Provide the [X, Y] coordinate of the cell's center where the given text is located.  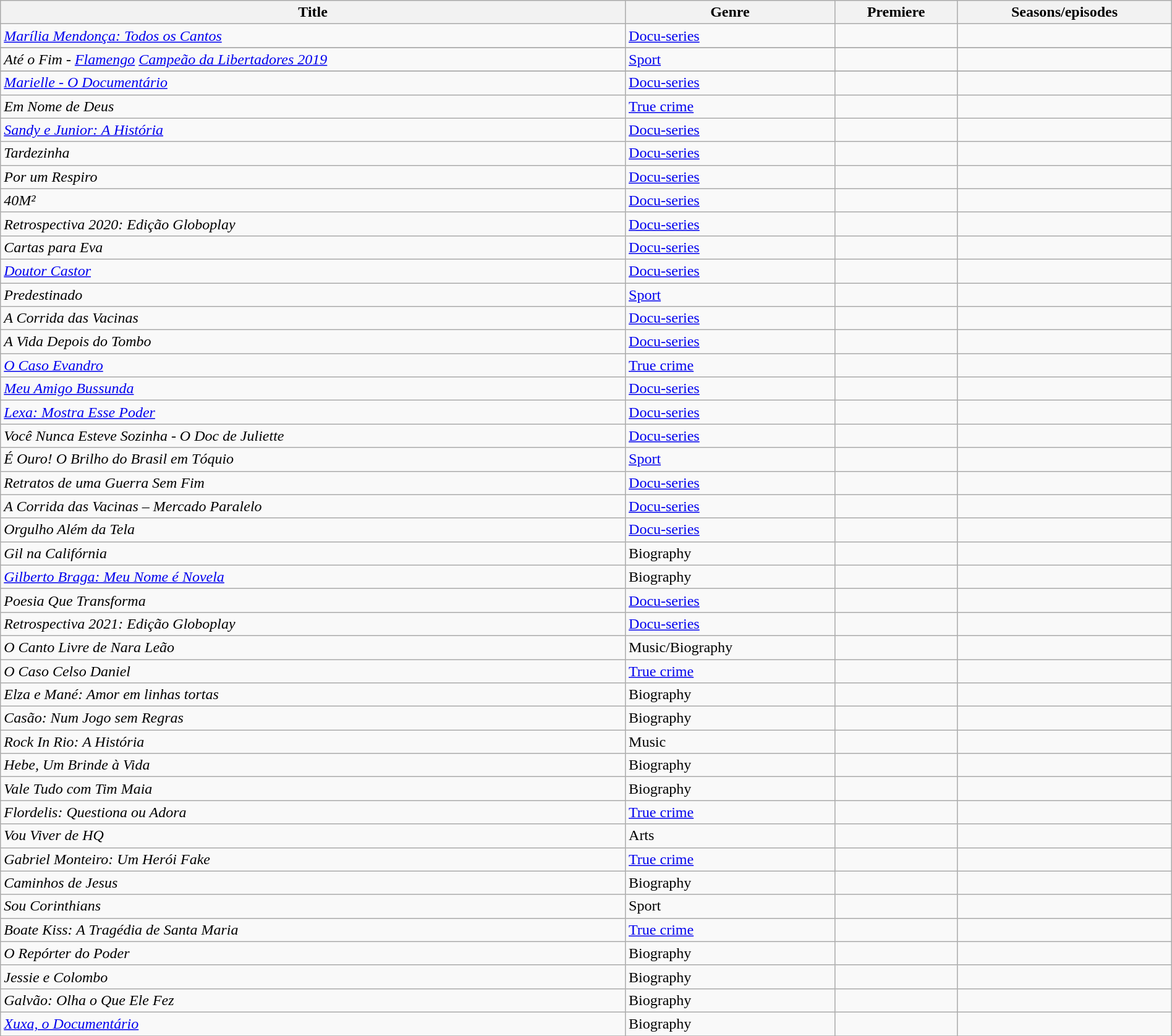
Jessie e Colombo [313, 977]
Vou Viver de HQ [313, 836]
Music [731, 742]
Em Nome de Deus [313, 106]
Sou Corinthians [313, 906]
Genre [731, 12]
Você Nunca Esteve Sozinha - O Doc de Juliette [313, 436]
Tardezinha [313, 153]
Marielle - O Documentário [313, 83]
Cartas para Eva [313, 247]
Predestinado [313, 295]
Elza e Mané: Amor em linhas tortas [313, 695]
Music/Biography [731, 647]
Gil na Califórnia [313, 553]
A Corrida das Vacinas [313, 318]
Vale Tudo com Tim Maia [313, 789]
Até o Fim - Flamengo Campeão da Libertadores 2019 [313, 59]
Rock In Rio: A História [313, 742]
Boate Kiss: A Tragédia de Santa Maria [313, 930]
Flordelis: Questiona ou Adora [313, 812]
Premiere [896, 12]
Gilberto Braga: Meu Nome é Novela [313, 577]
A Corrida das Vacinas – Mercado Paralelo [313, 506]
Doutor Castor [313, 271]
O Caso Evandro [313, 365]
Arts [731, 836]
Galvão: Olha o Que Ele Fez [313, 1000]
Caminhos de Jesus [313, 883]
Gabriel Monteiro: Um Herói Fake [313, 859]
Orgulho Além da Tela [313, 530]
O Canto Livre de Nara Leão [313, 647]
Seasons/episodes [1064, 12]
Casão: Num Jogo sem Regras [313, 718]
Xuxa, o Documentário [313, 1024]
Retrospectiva 2020: Edição Globoplay [313, 224]
O Caso Celso Daniel [313, 671]
Retratos de uma Guerra Sem Fim [313, 483]
Title [313, 12]
Sandy e Junior: A História [313, 130]
Lexa: Mostra Esse Poder [313, 412]
Meu Amigo Bussunda [313, 389]
Poesia Que Transforma [313, 600]
É Ouro! O Brilho do Brasil em Tóquio [313, 459]
Por um Respiro [313, 177]
Marília Mendonça: Todos os Cantos [313, 36]
A Vida Depois do Tombo [313, 342]
Hebe, Um Brinde à Vida [313, 765]
40M² [313, 200]
O Repórter do Poder [313, 953]
Retrospectiva 2021: Edição Globoplay [313, 624]
